Detect which cell encompasses the target text, then output its [x, y] center coordinate. 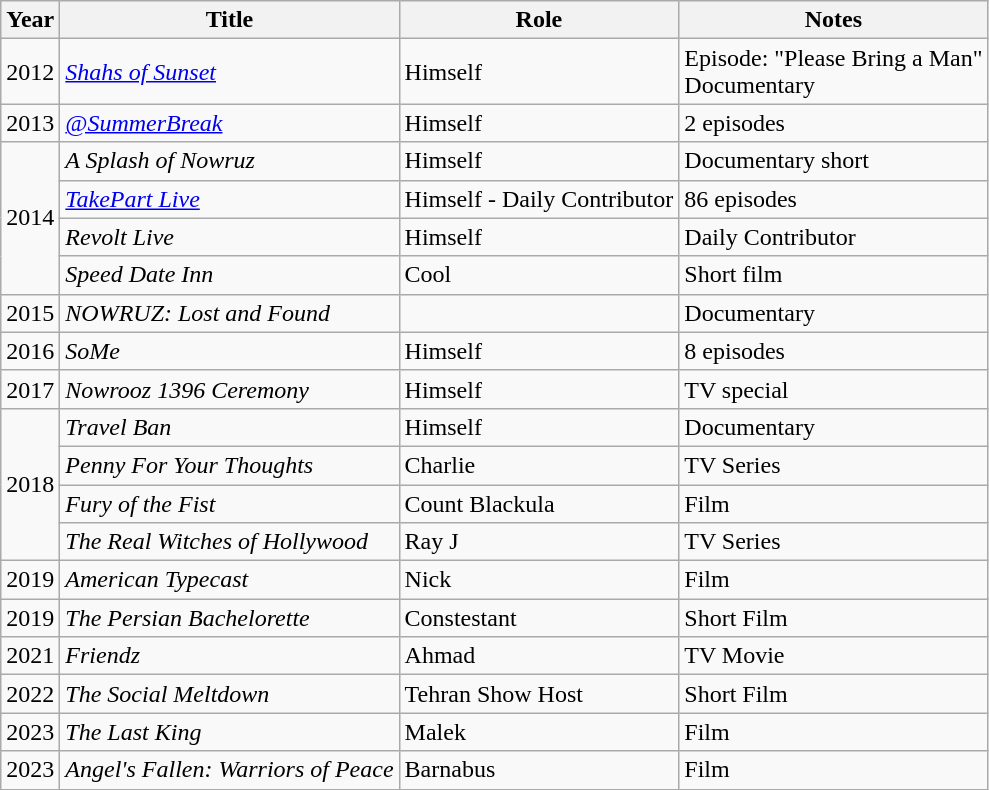
Daily Contributor [834, 237]
Charlie [539, 465]
2014 [30, 218]
2012 [30, 72]
Count Blackula [539, 503]
NOWRUZ: Lost and Found [230, 313]
Malek [539, 732]
TV Movie [834, 656]
Short film [834, 275]
Nowrooz 1396 Ceremony [230, 389]
Documentary short [834, 161]
The Persian Bachelorette [230, 618]
Speed Date Inn [230, 275]
Episode: "Please Bring a Man"Documentary [834, 72]
Friendz [230, 656]
SoMe [230, 351]
Travel Ban [230, 427]
The Social Meltdown [230, 694]
Cool [539, 275]
2017 [30, 389]
The Last King [230, 732]
Penny For Your Thoughts [230, 465]
2022 [30, 694]
Shahs of Sunset [230, 72]
86 episodes [834, 199]
Revolt Live [230, 237]
Angel's Fallen: Warriors of Peace [230, 770]
Notes [834, 20]
2016 [30, 351]
2018 [30, 484]
2 episodes [834, 123]
Barnabus [539, 770]
8 episodes [834, 351]
Year [30, 20]
@SummerBreak [230, 123]
2015 [30, 313]
Constestant [539, 618]
TakePart Live [230, 199]
American Typecast [230, 580]
The Real Witches of Hollywood [230, 542]
2013 [30, 123]
Fury of the Fist [230, 503]
Title [230, 20]
Role [539, 20]
Nick [539, 580]
2021 [30, 656]
Ahmad [539, 656]
Tehran Show Host [539, 694]
TV special [834, 389]
A Splash of Nowruz [230, 161]
Himself - Daily Contributor [539, 199]
Ray J [539, 542]
